Output the (X, Y) coordinate of the center of the cell containing the given text.  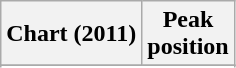
Peakposition (188, 34)
Chart (2011) (72, 34)
